Return (X, Y) of the center of cell containing provided text 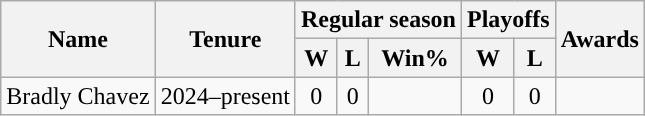
2024–present (225, 96)
Regular season (378, 20)
Bradly Chavez (78, 96)
Tenure (225, 39)
Win% (416, 58)
Playoffs (508, 20)
Name (78, 39)
Awards (600, 39)
